Identify which cell holds the provided text, then report its [x, y] central coordinate. 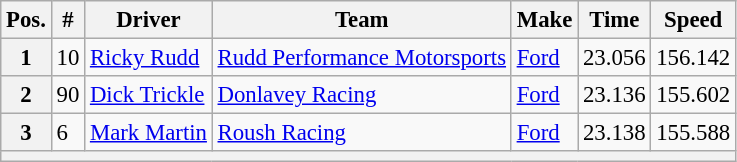
Driver [149, 20]
Team [362, 20]
Time [614, 20]
2 [26, 95]
23.056 [614, 58]
23.138 [614, 133]
# [68, 20]
155.602 [694, 95]
Dick Trickle [149, 95]
156.142 [694, 58]
155.588 [694, 133]
90 [68, 95]
23.136 [614, 95]
Donlavey Racing [362, 95]
Speed [694, 20]
10 [68, 58]
6 [68, 133]
Pos. [26, 20]
3 [26, 133]
Ricky Rudd [149, 58]
Make [544, 20]
Mark Martin [149, 133]
1 [26, 58]
Rudd Performance Motorsports [362, 58]
Roush Racing [362, 133]
